Return the [x, y] coordinate for the center point of the cell that contains the specified text.  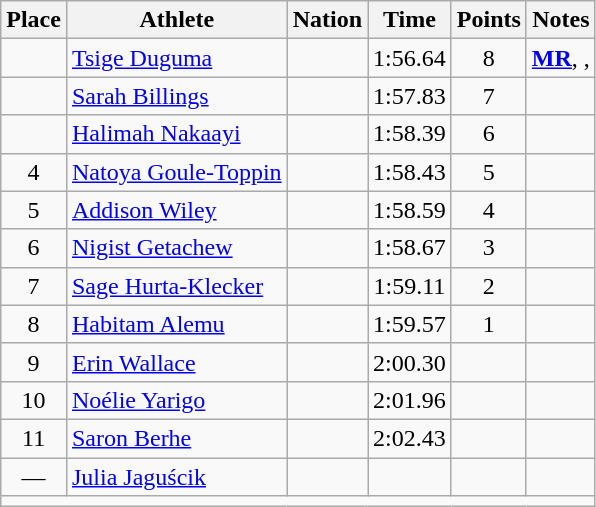
Nigist Getachew [176, 248]
Noélie Yarigo [176, 400]
2 [488, 286]
1:58.59 [410, 210]
1:57.83 [410, 96]
Erin Wallace [176, 362]
Natoya Goule-Toppin [176, 172]
1 [488, 324]
1:59.11 [410, 286]
Halimah Nakaayi [176, 134]
3 [488, 248]
Sage Hurta-Klecker [176, 286]
— [34, 477]
Nation [327, 20]
Addison Wiley [176, 210]
Time [410, 20]
1:59.57 [410, 324]
2:02.43 [410, 438]
Sarah Billings [176, 96]
2:00.30 [410, 362]
11 [34, 438]
Points [488, 20]
1:58.67 [410, 248]
Tsige Duguma [176, 58]
Place [34, 20]
Julia Jaguścik [176, 477]
9 [34, 362]
1:58.43 [410, 172]
1:58.39 [410, 134]
Saron Berhe [176, 438]
2:01.96 [410, 400]
10 [34, 400]
1:56.64 [410, 58]
MR, , [560, 58]
Habitam Alemu [176, 324]
Notes [560, 20]
Athlete [176, 20]
